Determine the [x, y] coordinate at the center of the cell enclosing the given text.  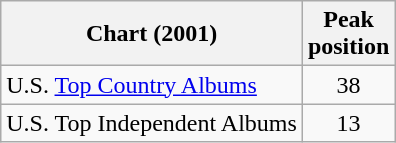
38 [348, 85]
13 [348, 123]
Peakposition [348, 34]
Chart (2001) [152, 34]
U.S. Top Country Albums [152, 85]
U.S. Top Independent Albums [152, 123]
